Pinpoint the cell where the given text exists, returning its [X, Y] midpoint coordinate. 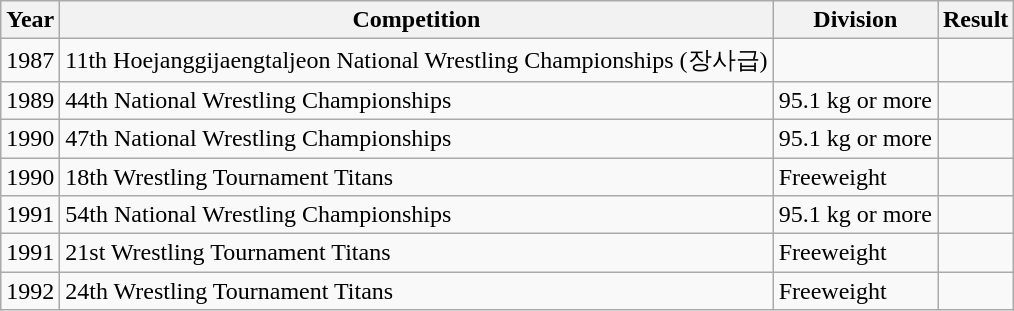
11th Hoejanggijaengtaljeon National Wrestling Championships (장사급) [416, 60]
18th Wrestling Tournament Titans [416, 177]
24th Wrestling Tournament Titans [416, 291]
Competition [416, 20]
Division [855, 20]
1989 [30, 100]
Result [976, 20]
54th National Wrestling Championships [416, 215]
21st Wrestling Tournament Titans [416, 253]
44th National Wrestling Championships [416, 100]
47th National Wrestling Championships [416, 138]
1987 [30, 60]
1992 [30, 291]
Year [30, 20]
